Find where the given text appears and provide that cell's center as (X, Y) coordinate. 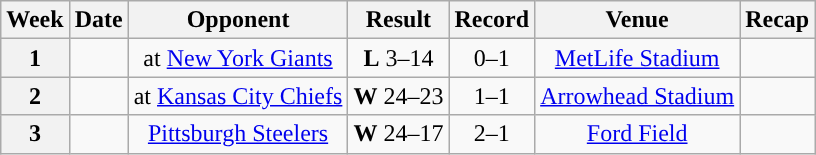
Ford Field (638, 134)
Recap (778, 20)
1–1 (492, 96)
Week (35, 20)
Result (398, 20)
at New York Giants (238, 58)
Arrowhead Stadium (638, 96)
Pittsburgh Steelers (238, 134)
Record (492, 20)
1 (35, 58)
Date (98, 20)
0–1 (492, 58)
MetLife Stadium (638, 58)
Opponent (238, 20)
2 (35, 96)
2–1 (492, 134)
W 24–17 (398, 134)
3 (35, 134)
W 24–23 (398, 96)
at Kansas City Chiefs (238, 96)
L 3–14 (398, 58)
Venue (638, 20)
